Output the (x, y) coordinate of the center of the cell containing the given text.  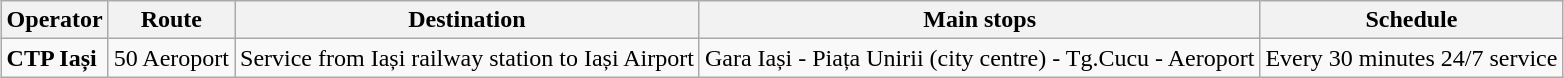
Service from Iași railway station to Iași Airport (466, 58)
Operator (54, 20)
Main stops (979, 20)
Every 30 minutes 24/7 service (1412, 58)
CTP Iași (54, 58)
Schedule (1412, 20)
Gara Iași - Piața Unirii (city centre) - Tg.Cucu - Aeroport (979, 58)
Destination (466, 20)
Route (171, 20)
50 Aeroport (171, 58)
